Search for the cell housing the specified text and yield its (X, Y) center coordinate. 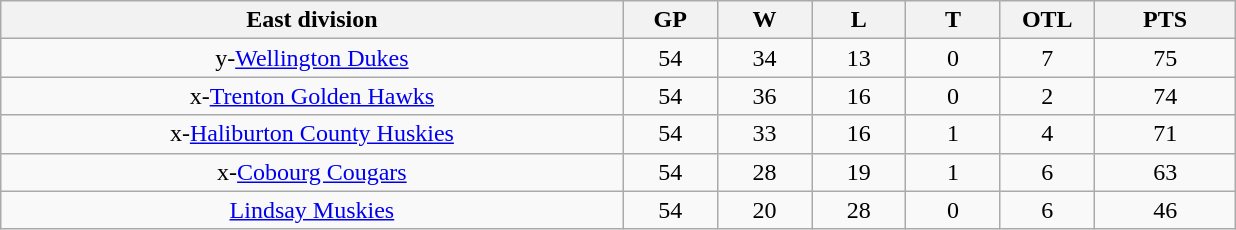
T (953, 20)
74 (1165, 96)
East division (312, 20)
x-Cobourg Cougars (312, 172)
13 (859, 58)
7 (1047, 58)
71 (1165, 134)
y-Wellington Dukes (312, 58)
63 (1165, 172)
4 (1047, 134)
GP (670, 20)
x-Haliburton County Huskies (312, 134)
L (859, 20)
OTL (1047, 20)
x-Trenton Golden Hawks (312, 96)
75 (1165, 58)
Lindsay Muskies (312, 210)
20 (764, 210)
34 (764, 58)
36 (764, 96)
PTS (1165, 20)
W (764, 20)
19 (859, 172)
33 (764, 134)
46 (1165, 210)
2 (1047, 96)
